Determine the (X, Y) coordinate at the center of the cell enclosing the given text.  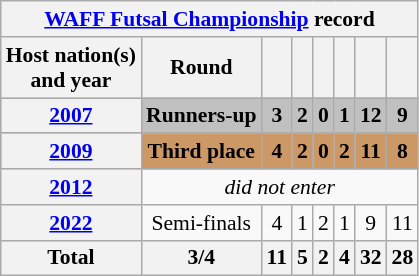
2007 (71, 116)
8 (403, 152)
Round (201, 68)
2022 (71, 223)
3/4 (201, 258)
2012 (71, 187)
2009 (71, 152)
WAFF Futsal Championship record (210, 19)
Semi-finals (201, 223)
Runners-up (201, 116)
Host nation(s)and year (71, 68)
12 (371, 116)
Total (71, 258)
5 (302, 258)
32 (371, 258)
Third place (201, 152)
28 (403, 258)
3 (278, 116)
did not enter (280, 187)
